Determine the [x, y] coordinate at the center of the cell enclosing the given text.  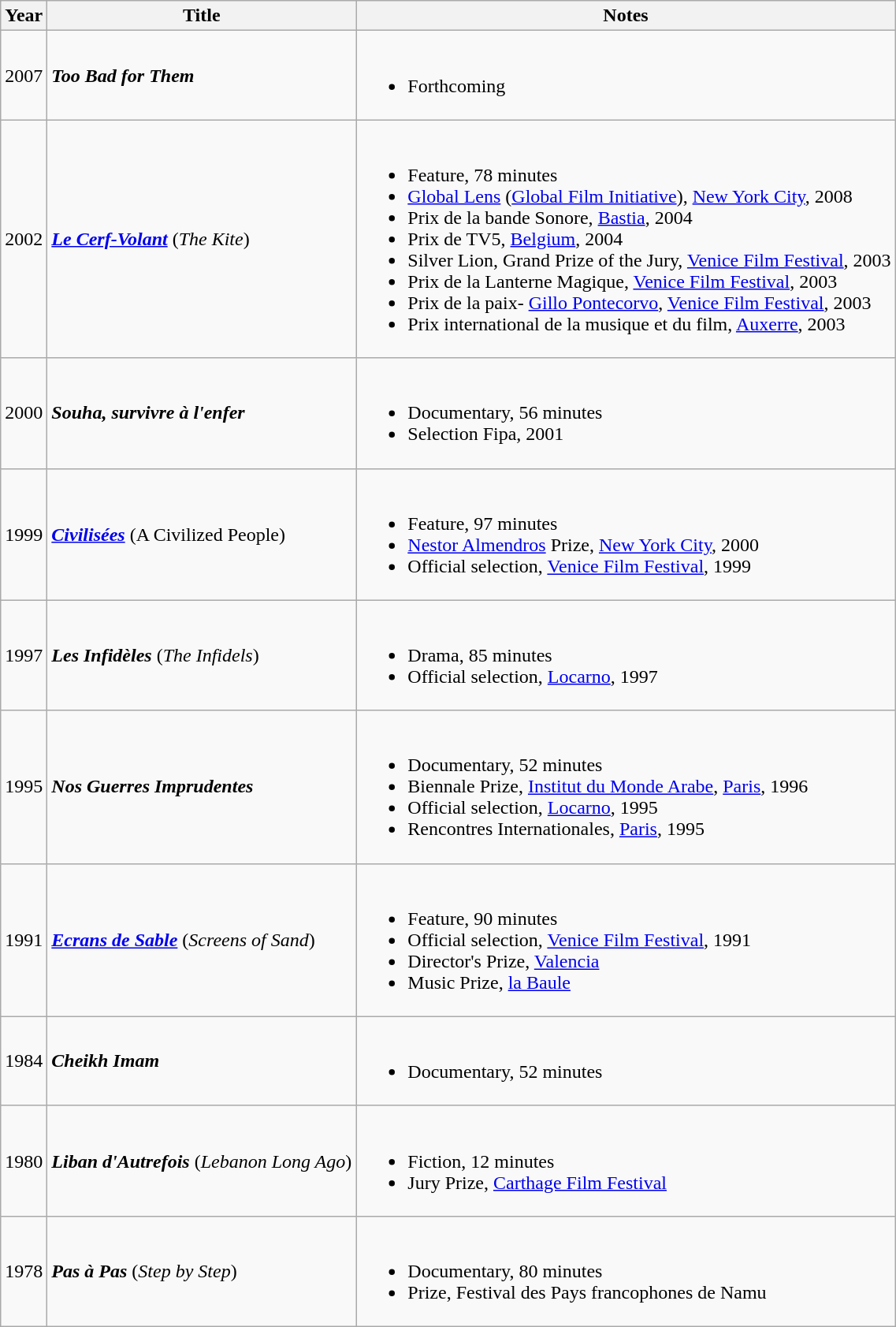
Year [24, 16]
Documentary, 52 minutesBiennale Prize, Institut du Monde Arabe, Paris, 1996Official selection, Locarno, 1995Rencontres Internationales, Paris, 1995 [626, 787]
Drama, 85 minutesOfficial selection, Locarno, 1997 [626, 655]
Fiction, 12 minutesJury Prize, Carthage Film Festival [626, 1161]
1999 [24, 535]
Les Infidèles (The Infidels) [202, 655]
Civilisées (A Civilized People) [202, 535]
Cheikh Imam [202, 1061]
1995 [24, 787]
1978 [24, 1271]
Title [202, 16]
1991 [24, 940]
Nos Guerres Imprudentes [202, 787]
2002 [24, 239]
Le Cerf-Volant (The Kite) [202, 239]
1997 [24, 655]
Pas à Pas (Step by Step) [202, 1271]
1980 [24, 1161]
Souha, survivre à l'enfer [202, 413]
2000 [24, 413]
Forthcoming [626, 76]
Too Bad for Them [202, 76]
Liban d'Autrefois (Lebanon Long Ago) [202, 1161]
Documentary, 56 minutesSelection Fipa, 2001 [626, 413]
2007 [24, 76]
Documentary, 80 minutesPrize, Festival des Pays francophones de Namu [626, 1271]
Feature, 97 minutesNestor Almendros Prize, New York City, 2000Official selection, Venice Film Festival, 1999 [626, 535]
Notes [626, 16]
1984 [24, 1061]
Documentary, 52 minutes [626, 1061]
Ecrans de Sable (Screens of Sand) [202, 940]
Feature, 90 minutesOfficial selection, Venice Film Festival, 1991Director's Prize, ValenciaMusic Prize, la Baule [626, 940]
